Provide the [X, Y] coordinate of the cell's center where the given text is located.  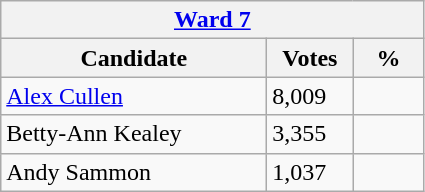
% [388, 58]
1,037 [310, 172]
Votes [310, 58]
8,009 [310, 96]
Candidate [134, 58]
Betty-Ann Kealey [134, 134]
3,355 [310, 134]
Ward 7 [212, 20]
Andy Sammon [134, 172]
Alex Cullen [134, 96]
